Search for the cell housing the specified text and yield its (X, Y) center coordinate. 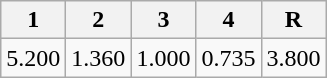
5.200 (34, 58)
2 (98, 20)
1.360 (98, 58)
0.735 (228, 58)
4 (228, 20)
1.000 (164, 58)
1 (34, 20)
R (294, 20)
3 (164, 20)
3.800 (294, 58)
